Output the [X, Y] coordinate of the center of the cell containing the given text.  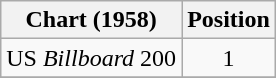
Position [229, 20]
Chart (1958) [92, 20]
US Billboard 200 [92, 58]
1 [229, 58]
